Search for the cell housing the specified text and yield its (x, y) center coordinate. 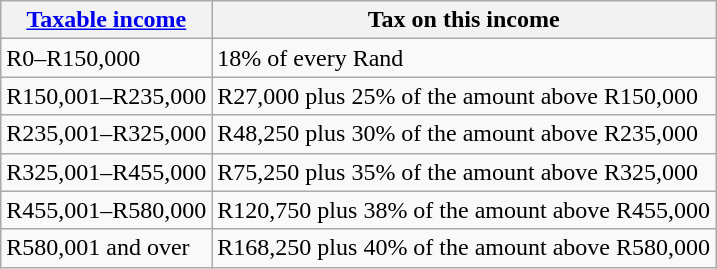
R0–R150,000 (106, 58)
R580,001 and over (106, 248)
R455,001–R580,000 (106, 210)
R120,750 plus 38% of the amount above R455,000 (464, 210)
R325,001–R455,000 (106, 172)
R168,250 plus 40% of the amount above R580,000 (464, 248)
Taxable income (106, 20)
R48,250 plus 30% of the amount above R235,000 (464, 134)
R150,001–R235,000 (106, 96)
R27,000 plus 25% of the amount above R150,000 (464, 96)
R75,250 plus 35% of the amount above R325,000 (464, 172)
R235,001–R325,000 (106, 134)
18% of every Rand (464, 58)
Tax on this income (464, 20)
